From the cell containing the given text, extract its center point as (X, Y) coordinate. 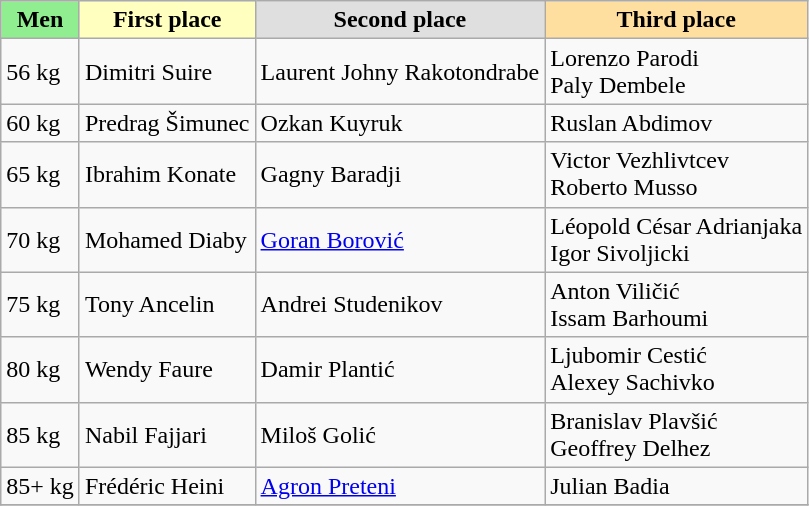
Anton Viličić Issam Barhoumi (676, 304)
Lorenzo Parodi Paly Dembele (676, 72)
Miloš Golić (400, 434)
Predrag Šimunec (167, 123)
65 kg (40, 174)
Ibrahim Konate (167, 174)
Ljubomir Cestić Alexey Sachivko (676, 370)
Third place (676, 20)
70 kg (40, 240)
Ozkan Kuyruk (400, 123)
Wendy Faure (167, 370)
Victor Vezhlivtcev Roberto Musso (676, 174)
Julian Badia (676, 486)
Second place (400, 20)
Gagny Baradji (400, 174)
Dimitri Suire (167, 72)
Tony Ancelin (167, 304)
80 kg (40, 370)
Nabil Fajjari (167, 434)
60 kg (40, 123)
Men (40, 20)
Andrei Studenikov (400, 304)
Mohamed Diaby (167, 240)
First place (167, 20)
85 kg (40, 434)
Léopold César Adrianjaka Igor Sivoljicki (676, 240)
Damir Plantić (400, 370)
Branislav Plavšić Geoffrey Delhez (676, 434)
Goran Borović (400, 240)
Frédéric Heini (167, 486)
Laurent Johny Rakotondrabe (400, 72)
56 kg (40, 72)
Ruslan Abdimov (676, 123)
Agron Preteni (400, 486)
75 kg (40, 304)
85+ kg (40, 486)
